Search for the cell housing the specified text and yield its [x, y] center coordinate. 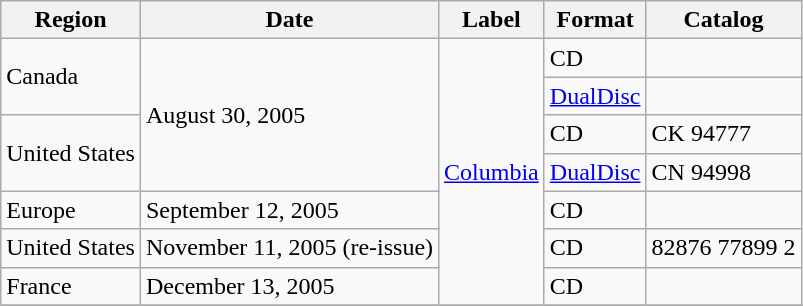
Label [492, 20]
France [71, 286]
Canada [71, 77]
Catalog [724, 20]
Columbia [492, 172]
Region [71, 20]
November 11, 2005 (re-issue) [289, 248]
CK 94777 [724, 134]
CN 94998 [724, 172]
82876 77899 2 [724, 248]
Format [595, 20]
September 12, 2005 [289, 210]
Date [289, 20]
August 30, 2005 [289, 115]
December 13, 2005 [289, 286]
Europe [71, 210]
